Find where the given text appears and provide that cell's center as (X, Y) coordinate. 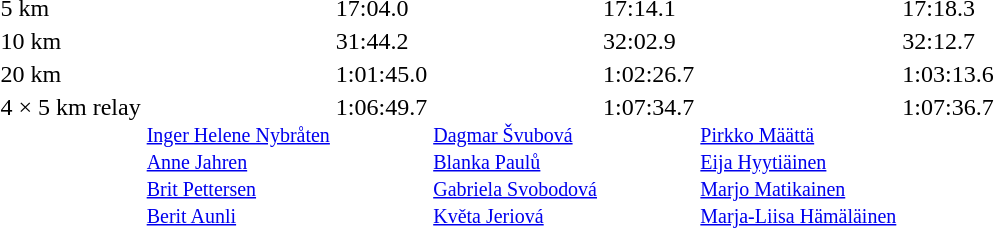
31:44.2 (381, 41)
32:02.9 (649, 41)
1:02:26.7 (649, 74)
1:01:45.0 (381, 74)
